Return the [X, Y] coordinate for the center point of the cell that contains the specified text.  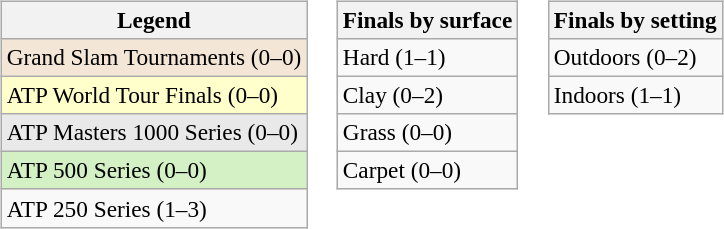
ATP Masters 1000 Series (0–0) [154, 133]
Carpet (0–0) [427, 171]
Grand Slam Tournaments (0–0) [154, 57]
Finals by surface [427, 20]
Finals by setting [635, 20]
Outdoors (0–2) [635, 57]
ATP 500 Series (0–0) [154, 171]
Indoors (1–1) [635, 95]
Legend [154, 20]
ATP 250 Series (1–3) [154, 208]
ATP World Tour Finals (0–0) [154, 95]
Hard (1–1) [427, 57]
Grass (0–0) [427, 133]
Clay (0–2) [427, 95]
